Provide the [X, Y] coordinate of the cell's center where the given text is located.  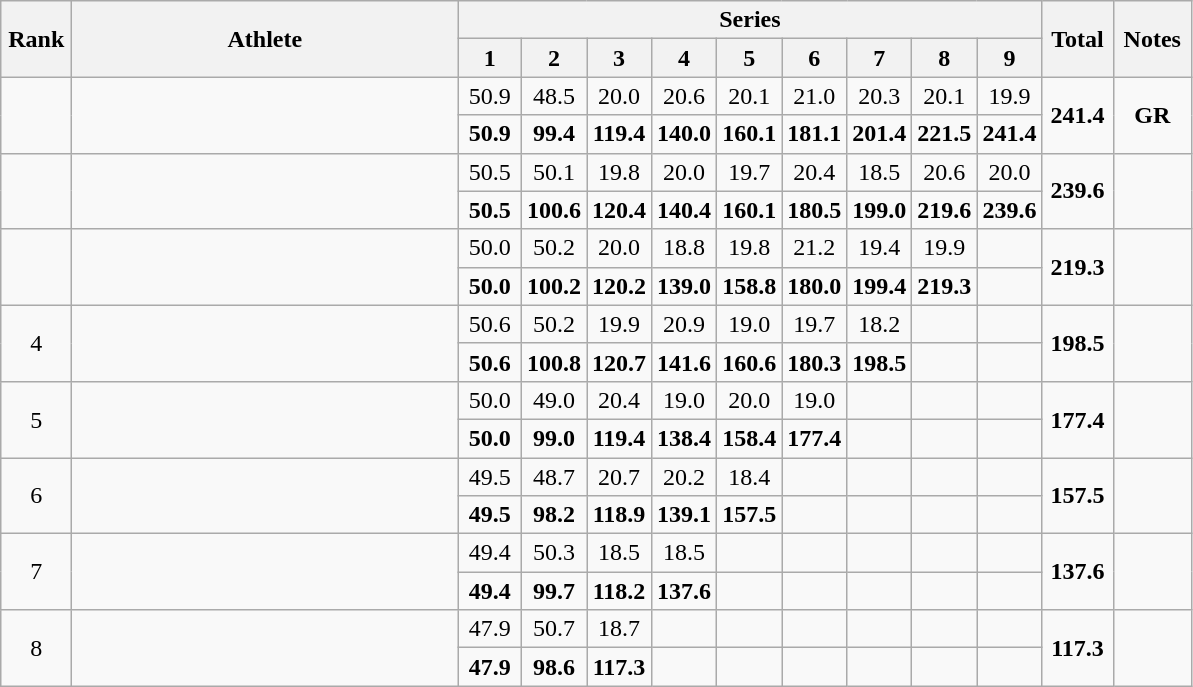
180.5 [814, 210]
141.6 [684, 362]
98.2 [554, 515]
48.7 [554, 477]
120.7 [618, 362]
139.1 [684, 515]
201.4 [880, 134]
158.8 [750, 286]
20.2 [684, 477]
98.6 [554, 667]
20.7 [618, 477]
100.6 [554, 210]
100.8 [554, 362]
2 [554, 58]
49.0 [554, 400]
140.4 [684, 210]
50.7 [554, 629]
Athlete [265, 39]
221.5 [944, 134]
118.9 [618, 515]
181.1 [814, 134]
21.0 [814, 96]
180.0 [814, 286]
160.6 [750, 362]
50.3 [554, 553]
199.4 [880, 286]
18.2 [880, 324]
118.2 [618, 591]
50.1 [554, 172]
Series [750, 20]
138.4 [684, 438]
20.9 [684, 324]
18.8 [684, 248]
Notes [1152, 39]
19.4 [880, 248]
180.3 [814, 362]
Rank [36, 39]
120.2 [618, 286]
Total [1078, 39]
139.0 [684, 286]
18.4 [750, 477]
140.0 [684, 134]
21.2 [814, 248]
48.5 [554, 96]
158.4 [750, 438]
219.6 [944, 210]
3 [618, 58]
9 [1010, 58]
120.4 [618, 210]
99.0 [554, 438]
18.7 [618, 629]
199.0 [880, 210]
20.3 [880, 96]
99.7 [554, 591]
100.2 [554, 286]
GR [1152, 115]
99.4 [554, 134]
1 [490, 58]
